Search for the cell housing the specified text and yield its [x, y] center coordinate. 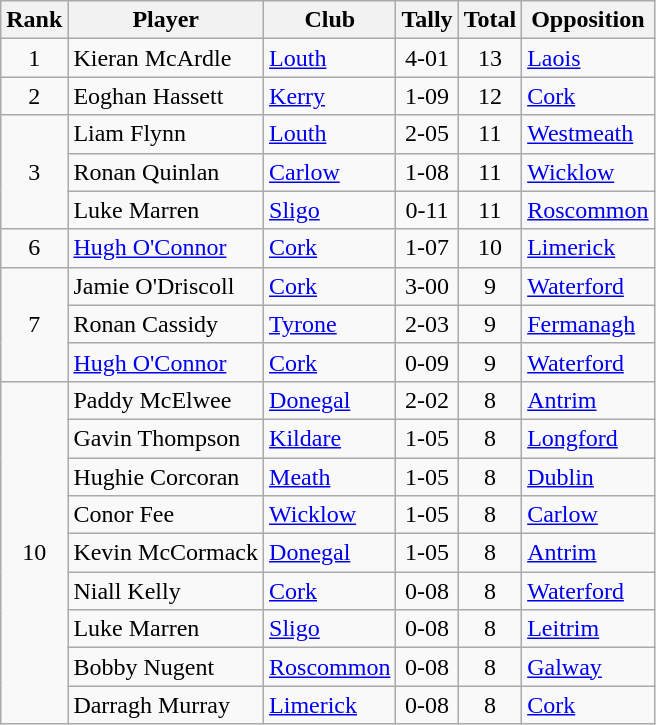
Gavin Thompson [166, 438]
1-07 [427, 248]
Dublin [588, 477]
6 [34, 248]
1 [34, 58]
Leitrim [588, 629]
Kildare [330, 438]
3 [34, 172]
Kerry [330, 96]
2-05 [427, 134]
0-09 [427, 362]
12 [490, 96]
Tyrone [330, 324]
Opposition [588, 20]
2-02 [427, 400]
1-08 [427, 172]
Niall Kelly [166, 591]
2-03 [427, 324]
Club [330, 20]
Longford [588, 438]
4-01 [427, 58]
Liam Flynn [166, 134]
Total [490, 20]
Hughie Corcoran [166, 477]
3-00 [427, 286]
Laois [588, 58]
Meath [330, 477]
Kevin McCormack [166, 553]
7 [34, 324]
Galway [588, 667]
Westmeath [588, 134]
Tally [427, 20]
2 [34, 96]
Fermanagh [588, 324]
13 [490, 58]
Rank [34, 20]
Eoghan Hassett [166, 96]
0-11 [427, 210]
Conor Fee [166, 515]
1-09 [427, 96]
Paddy McElwee [166, 400]
Kieran McArdle [166, 58]
Bobby Nugent [166, 667]
Ronan Quinlan [166, 172]
Jamie O'Driscoll [166, 286]
Player [166, 20]
Darragh Murray [166, 705]
Ronan Cassidy [166, 324]
